Pinpoint the cell where the given text exists, returning its (X, Y) midpoint coordinate. 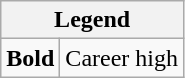
Bold (30, 58)
Career high (122, 58)
Legend (92, 20)
